Identify which cell holds the provided text, then report its [X, Y] central coordinate. 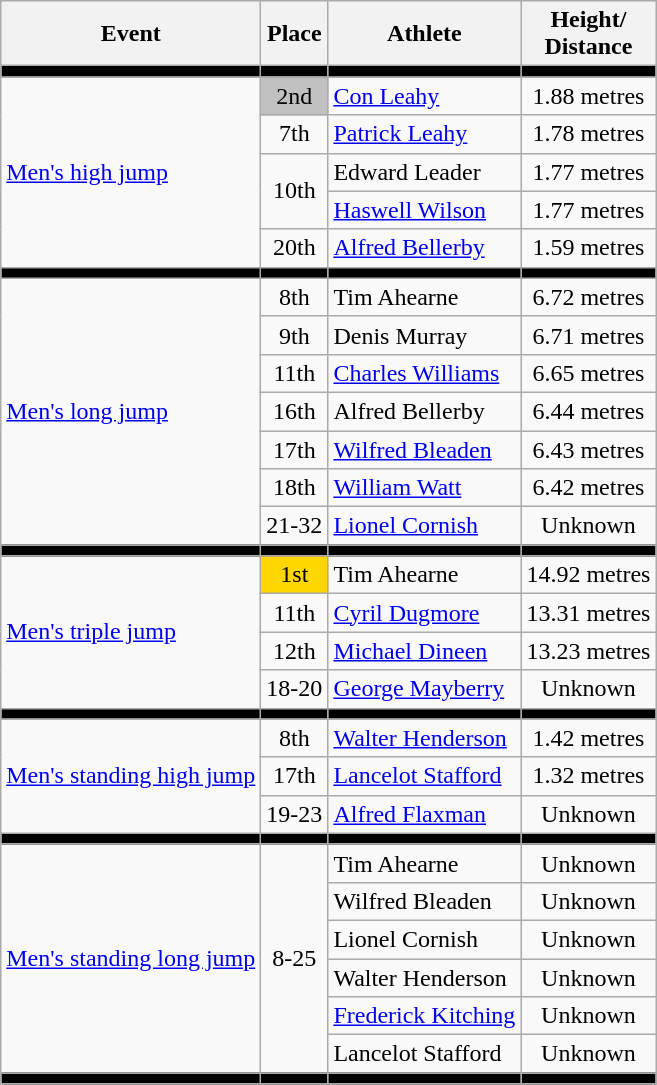
10th [294, 191]
14.92 metres [588, 575]
1.32 metres [588, 776]
Alfred Flaxman [424, 814]
Men's long jump [131, 411]
6.65 metres [588, 373]
2nd [294, 96]
1.59 metres [588, 248]
Charles Williams [424, 373]
1.78 metres [588, 134]
Haswell Wilson [424, 210]
8-25 [294, 958]
1.42 metres [588, 738]
19-23 [294, 814]
Con Leahy [424, 96]
21-32 [294, 526]
6.72 metres [588, 297]
7th [294, 134]
1.88 metres [588, 96]
6.43 metres [588, 449]
18th [294, 488]
Frederick Kitching [424, 1016]
Athlete [424, 34]
Cyril Dugmore [424, 613]
Men's standing long jump [131, 958]
Michael Dineen [424, 651]
Patrick Leahy [424, 134]
20th [294, 248]
Height/Distance [588, 34]
George Mayberry [424, 689]
Men's standing high jump [131, 776]
Denis Murray [424, 335]
William Watt [424, 488]
18-20 [294, 689]
12th [294, 651]
13.31 metres [588, 613]
Men's high jump [131, 172]
16th [294, 411]
1st [294, 575]
6.44 metres [588, 411]
Event [131, 34]
9th [294, 335]
6.71 metres [588, 335]
Place [294, 34]
6.42 metres [588, 488]
Men's triple jump [131, 632]
Edward Leader [424, 172]
13.23 metres [588, 651]
